Provide the (X, Y) coordinate of the cell's center where the given text is located.  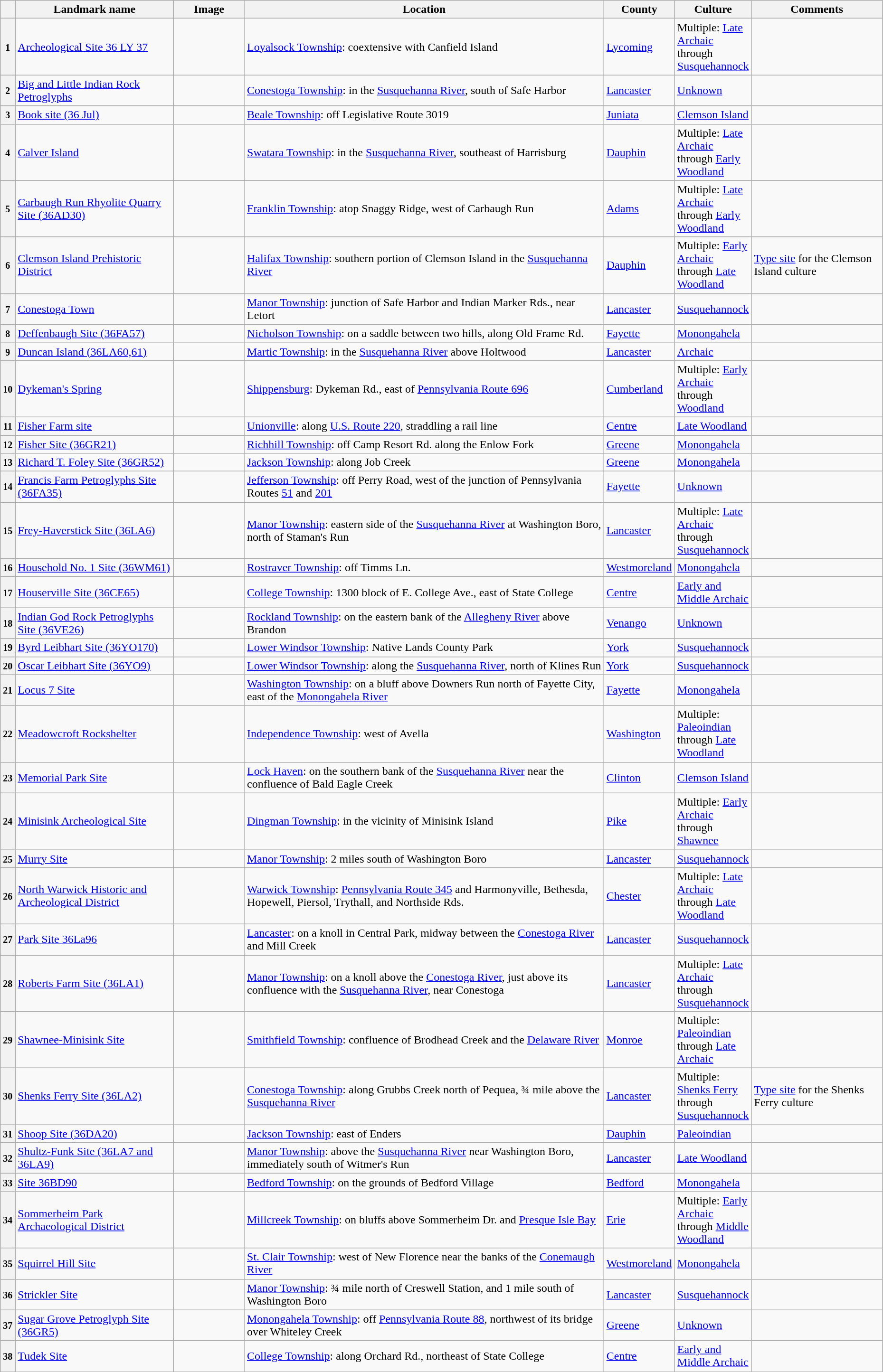
8 (8, 333)
Park Site 36La96 (95, 939)
24 (8, 821)
Swatara Township: in the Susquehanna River, southeast of Harrisburg (424, 152)
Shawnee-Minisink Site (95, 1040)
Fisher Farm site (95, 426)
Unionville: along U.S. Route 220, straddling a rail line (424, 426)
Loyalsock Township: coextensive with Canfield Island (424, 47)
Rostraver Township: off Timms Ln. (424, 568)
Archeological Site 36 LY 37 (95, 47)
Minisink Archeological Site (95, 821)
Byrd Leibhart Site (36YO170) (95, 648)
Chester (639, 895)
4 (8, 152)
9 (8, 351)
Shenks Ferry Site (36LA2) (95, 1097)
Household No. 1 Site (36WM61) (95, 568)
37 (8, 1325)
Tudek Site (95, 1356)
21 (8, 690)
10 (8, 388)
Lock Haven: on the southern bank of the Susquehanna River near the confluence of Bald Eagle Creek (424, 778)
Type site for the Clemson Island culture (817, 265)
38 (8, 1356)
Richard T. Foley Site (36GR52) (95, 462)
Site 36BD90 (95, 1183)
Squirrel Hill Site (95, 1264)
Erie (639, 1220)
Multiple: Late Archaic through Late Woodland (713, 895)
Multiple: Paleoindian through Late Archaic (713, 1040)
Comments (817, 9)
20 (8, 666)
County (639, 9)
5 (8, 209)
3 (8, 115)
35 (8, 1264)
Martic Township: in the Susquehanna River above Holtwood (424, 351)
33 (8, 1183)
Frey-Haverstick Site (36LA6) (95, 531)
Lower Windsor Township: along the Susquehanna River, north of Klines Run (424, 666)
Millcreek Township: on bluffs above Sommerheim Dr. and Presque Isle Bay (424, 1220)
Dingman Township: in the vicinity of Minisink Island (424, 821)
15 (8, 531)
27 (8, 939)
23 (8, 778)
Shoop Site (36DA20) (95, 1134)
Calver Island (95, 152)
34 (8, 1220)
Roberts Farm Site (36LA1) (95, 984)
Venango (639, 623)
Memorial Park Site (95, 778)
Oscar Leibhart Site (36YO9) (95, 666)
Juniata (639, 115)
Nicholson Township: on a saddle between two hills, along Old Frame Rd. (424, 333)
Deffenbaugh Site (36FA57) (95, 333)
Warwick Township: Pennsylvania Route 345 and Harmonyville, Bethesda, Hopewell, Piersol, Trythall, and Northside Rds. (424, 895)
Multiple: Paleoindian through Late Woodland (713, 734)
Pike (639, 821)
Manor Township: above the Susquehanna River near Washington Boro, immediately south of Witmer's Run (424, 1158)
Monongahela Township: off Pennsylvania Route 88, northwest of its bridge over Whiteley Creek (424, 1325)
Lycoming (639, 47)
17 (8, 592)
22 (8, 734)
11 (8, 426)
Houserville Site (36CE65) (95, 592)
Franklin Township: atop Snaggy Ridge, west of Carbaugh Run (424, 209)
Richhill Township: off Camp Resort Rd. along the Enlow Fork (424, 444)
St. Clair Township: west of New Florence near the banks of the Conemaugh River (424, 1264)
Washington (639, 734)
Clemson Island Prehistoric District (95, 265)
29 (8, 1040)
Jackson Township: along Job Creek (424, 462)
Manor Township: junction of Safe Harbor and Indian Marker Rds., near Letort (424, 309)
Rockland Township: on the eastern bank of the Allegheny River above Brandon (424, 623)
Lancaster: on a knoll in Central Park, midway between the Conestoga River and Mill Creek (424, 939)
32 (8, 1158)
Conestoga Township: along Grubbs Creek north of Pequea, ¾ mile above the Susquehanna River (424, 1097)
Conestoga Township: in the Susquehanna River, south of Safe Harbor (424, 90)
14 (8, 487)
College Township: 1300 block of E. College Ave., east of State College (424, 592)
Duncan Island (36LA60,61) (95, 351)
Beale Township: off Legislative Route 3019 (424, 115)
16 (8, 568)
Manor Township: on a knoll above the Conestoga River, just above its confluence with the Susquehanna River, near Conestoga (424, 984)
Multiple: Early Archaic through Late Woodland (713, 265)
Carbaugh Run Rhyolite Quarry Site (36AD30) (95, 209)
College Township: along Orchard Rd., northeast of State College (424, 1356)
Halifax Township: southern portion of Clemson Island in the Susquehanna River (424, 265)
Archaic (713, 351)
Bedford (639, 1183)
Big and Little Indian Rock Petroglyphs (95, 90)
Independence Township: west of Avella (424, 734)
18 (8, 623)
Shippensburg: Dykeman Rd., east of Pennsylvania Route 696 (424, 388)
Multiple: Shenks Ferry through Susquehannock (713, 1097)
Paleoindian (713, 1134)
Meadowcroft Rockshelter (95, 734)
12 (8, 444)
31 (8, 1134)
Manor Township: eastern side of the Susquehanna River at Washington Boro, north of Staman's Run (424, 531)
Manor Township: ¾ mile north of Creswell Station, and 1 mile south of Washington Boro (424, 1294)
Shultz-Funk Site (36LA7 and 36LA9) (95, 1158)
Adams (639, 209)
6 (8, 265)
Fisher Site (36GR21) (95, 444)
Strickler Site (95, 1294)
Dykeman's Spring (95, 388)
Sommerheim Park Archaeological District (95, 1220)
Landmark name (95, 9)
28 (8, 984)
Jefferson Township: off Perry Road, west of the junction of Pennsylvania Routes 51 and 201 (424, 487)
Monroe (639, 1040)
Smithfield Township: confluence of Brodhead Creek and the Delaware River (424, 1040)
Clinton (639, 778)
19 (8, 648)
Multiple: Early Archaic through Shawnee (713, 821)
7 (8, 309)
Indian God Rock Petroglyphs Site (36VE26) (95, 623)
Bedford Township: on the grounds of Bedford Village (424, 1183)
25 (8, 858)
30 (8, 1097)
Manor Township: 2 miles south of Washington Boro (424, 858)
Type site for the Shenks Ferry culture (817, 1097)
26 (8, 895)
Culture (713, 9)
Cumberland (639, 388)
Lower Windsor Township: Native Lands County Park (424, 648)
Washington Township: on a bluff above Downers Run north of Fayette City, east of the Monongahela River (424, 690)
Sugar Grove Petroglyph Site (36GR5) (95, 1325)
Murry Site (95, 858)
Francis Farm Petroglyphs Site (36FA35) (95, 487)
Book site (36 Jul) (95, 115)
1 (8, 47)
Location (424, 9)
Multiple: Early Archaic through Middle Woodland (713, 1220)
Image (209, 9)
Jackson Township: east of Enders (424, 1134)
Conestoga Town (95, 309)
Locus 7 Site (95, 690)
2 (8, 90)
36 (8, 1294)
North Warwick Historic and Archeological District (95, 895)
Multiple: Early Archaic through Woodland (713, 388)
13 (8, 462)
